Return (x, y) of the center of cell containing provided text 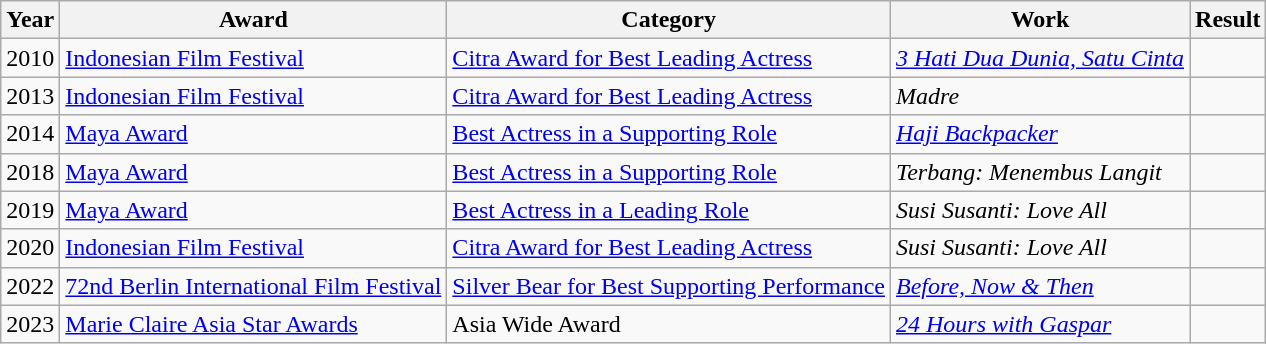
Before, Now & Then (1040, 286)
Asia Wide Award (669, 324)
Madre (1040, 96)
Work (1040, 20)
Haji Backpacker (1040, 134)
2019 (30, 210)
72nd Berlin International Film Festival (254, 286)
Best Actress in a Leading Role (669, 210)
Year (30, 20)
2022 (30, 286)
2020 (30, 248)
Result (1228, 20)
24 Hours with Gaspar (1040, 324)
Category (669, 20)
2010 (30, 58)
Terbang: Menembus Langit (1040, 172)
2018 (30, 172)
Marie Claire Asia Star Awards (254, 324)
Award (254, 20)
2013 (30, 96)
Silver Bear for Best Supporting Performance (669, 286)
2023 (30, 324)
2014 (30, 134)
3 Hati Dua Dunia, Satu Cinta (1040, 58)
